Pinpoint the cell where the given text exists, returning its (x, y) midpoint coordinate. 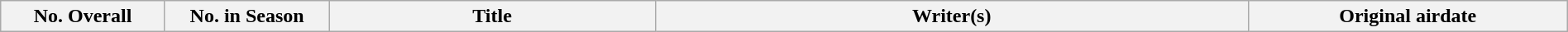
Title (492, 16)
No. Overall (83, 16)
Writer(s) (951, 16)
Original airdate (1408, 16)
No. in Season (246, 16)
